Output the (X, Y) coordinate of the center of the cell containing the given text.  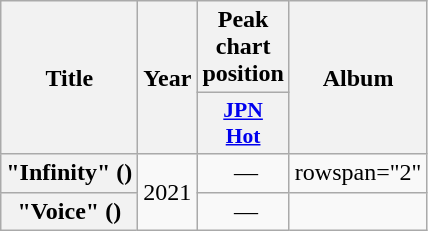
Album (358, 78)
"Infinity" () (70, 173)
Year (168, 78)
2021 (168, 192)
Peak chart position (243, 47)
JPNHot (243, 124)
rowspan="2" (358, 173)
Title (70, 78)
"Voice" () (70, 211)
